Return the [x, y] coordinate for the center point of the cell that contains the specified text.  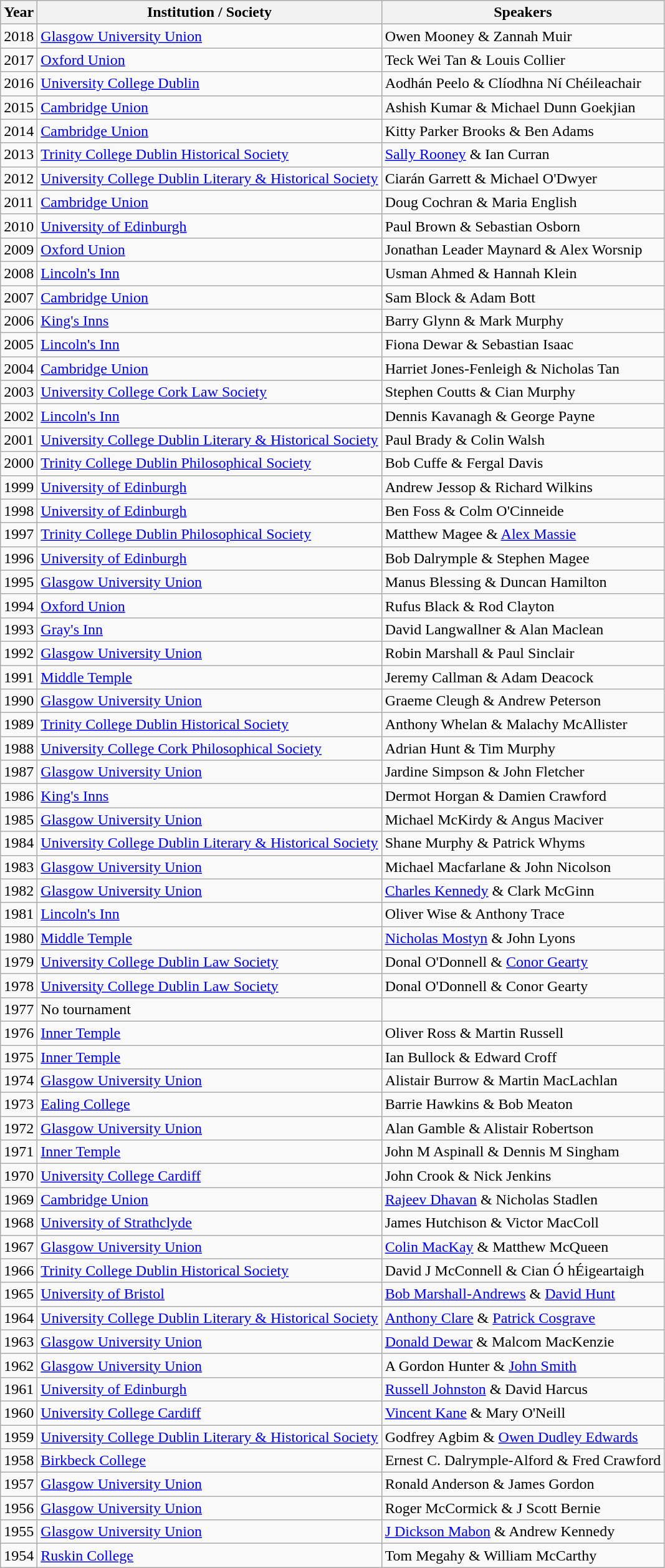
Harriet Jones-Fenleigh & Nicholas Tan [523, 369]
1972 [19, 1128]
2011 [19, 202]
Birkbeck College [209, 1461]
1989 [19, 725]
Speakers [523, 12]
Ciarán Garrett & Michael O'Dwyer [523, 178]
Owen Mooney & Zannah Muir [523, 36]
1997 [19, 535]
1986 [19, 796]
1988 [19, 748]
2003 [19, 392]
A Gordon Hunter & John Smith [523, 1365]
1978 [19, 985]
University College Cork Law Society [209, 392]
1964 [19, 1318]
1959 [19, 1436]
2001 [19, 440]
1960 [19, 1413]
1995 [19, 582]
Bob Dalrymple & Stephen Magee [523, 558]
1971 [19, 1152]
2004 [19, 369]
John M Aspinall & Dennis M Singham [523, 1152]
2005 [19, 345]
Dermot Horgan & Damien Crawford [523, 796]
Shane Murphy & Patrick Whyms [523, 843]
University College Cork Philosophical Society [209, 748]
1968 [19, 1223]
Teck Wei Tan & Louis Collier [523, 60]
Vincent Kane & Mary O'Neill [523, 1413]
Manus Blessing & Duncan Hamilton [523, 582]
1977 [19, 1009]
Ernest C. Dalrymple-Alford & Fred Crawford [523, 1461]
Kitty Parker Brooks & Ben Adams [523, 131]
1998 [19, 511]
Institution / Society [209, 12]
2017 [19, 60]
Usman Ahmed & Hannah Klein [523, 273]
1955 [19, 1532]
1982 [19, 891]
Robin Marshall & Paul Sinclair [523, 653]
2015 [19, 107]
Bob Marshall-Andrews & David Hunt [523, 1294]
1969 [19, 1199]
1962 [19, 1365]
Russell Johnston & David Harcus [523, 1389]
2007 [19, 298]
University of Strathclyde [209, 1223]
University College Dublin [209, 84]
Ashish Kumar & Michael Dunn Goekjian [523, 107]
Alan Gamble & Alistair Robertson [523, 1128]
No tournament [209, 1009]
1963 [19, 1342]
2002 [19, 416]
1996 [19, 558]
Gray's Inn [209, 629]
Barry Glynn & Mark Murphy [523, 321]
1958 [19, 1461]
1990 [19, 701]
Godfrey Agbim & Owen Dudley Edwards [523, 1436]
Oliver Wise & Anthony Trace [523, 914]
2008 [19, 273]
Graeme Cleugh & Andrew Peterson [523, 701]
Ealing College [209, 1105]
1987 [19, 772]
1954 [19, 1556]
Barrie Hawkins & Bob Meaton [523, 1105]
1985 [19, 820]
John Crook & Nick Jenkins [523, 1176]
2010 [19, 226]
2000 [19, 463]
Sam Block & Adam Bott [523, 298]
1967 [19, 1247]
Alistair Burrow & Martin MacLachlan [523, 1081]
J Dickson Mabon & Andrew Kennedy [523, 1532]
1966 [19, 1270]
David J McConnell & Cian Ó hÉigeartaigh [523, 1270]
1999 [19, 487]
2018 [19, 36]
Dennis Kavanagh & George Payne [523, 416]
Nicholas Mostyn & John Lyons [523, 938]
2009 [19, 249]
Jonathan Leader Maynard & Alex Worsnip [523, 249]
1975 [19, 1057]
1973 [19, 1105]
1965 [19, 1294]
Roger McCormick & J Scott Bernie [523, 1508]
1993 [19, 629]
1983 [19, 867]
University of Bristol [209, 1294]
1976 [19, 1033]
2013 [19, 155]
Paul Brady & Colin Walsh [523, 440]
Ronald Anderson & James Gordon [523, 1484]
Michael Macfarlane & John Nicolson [523, 867]
1991 [19, 677]
Aodhán Peelo & Clíodhna Ní Chéileachair [523, 84]
1970 [19, 1176]
1979 [19, 962]
James Hutchison & Victor MacColl [523, 1223]
Michael McKirdy & Angus Maciver [523, 820]
Sally Rooney & Ian Curran [523, 155]
Bob Cuffe & Fergal Davis [523, 463]
Jardine Simpson & John Fletcher [523, 772]
2012 [19, 178]
Ruskin College [209, 1556]
Rufus Black & Rod Clayton [523, 606]
2006 [19, 321]
2014 [19, 131]
1992 [19, 653]
Anthony Whelan & Malachy McAllister [523, 725]
Ben Foss & Colm O'Cinneide [523, 511]
Tom Megahy & William McCarthy [523, 1556]
Matthew Magee & Alex Massie [523, 535]
1984 [19, 843]
Donald Dewar & Malcom MacKenzie [523, 1342]
1957 [19, 1484]
Jeremy Callman & Adam Deacock [523, 677]
Charles Kennedy & Clark McGinn [523, 891]
Oliver Ross & Martin Russell [523, 1033]
Year [19, 12]
Ian Bullock & Edward Croff [523, 1057]
1974 [19, 1081]
2016 [19, 84]
David Langwallner & Alan Maclean [523, 629]
Colin MacKay & Matthew McQueen [523, 1247]
Andrew Jessop & Richard Wilkins [523, 487]
Doug Cochran & Maria English [523, 202]
1994 [19, 606]
1981 [19, 914]
Adrian Hunt & Tim Murphy [523, 748]
Stephen Coutts & Cian Murphy [523, 392]
Paul Brown & Sebastian Osborn [523, 226]
1980 [19, 938]
Fiona Dewar & Sebastian Isaac [523, 345]
Rajeev Dhavan & Nicholas Stadlen [523, 1199]
1956 [19, 1508]
1961 [19, 1389]
Anthony Clare & Patrick Cosgrave [523, 1318]
